Provide the (X, Y) coordinate of the cell's center where the given text is located.  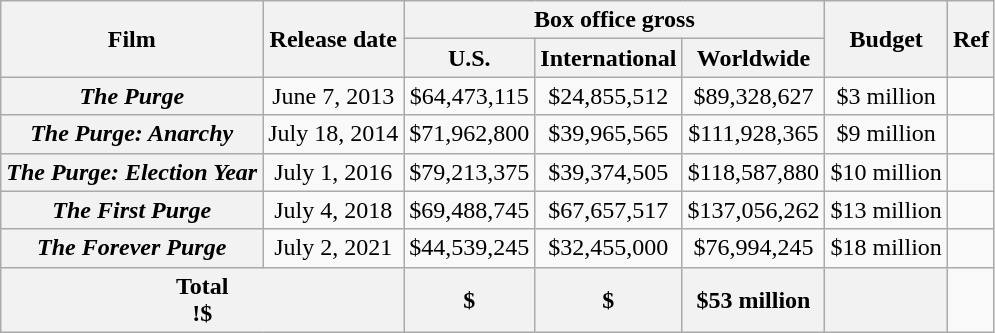
July 1, 2016 (334, 172)
$32,455,000 (608, 248)
$71,962,800 (470, 134)
$137,056,262 (754, 210)
Release date (334, 39)
$89,328,627 (754, 96)
The Forever Purge (132, 248)
$9 million (886, 134)
$69,488,745 (470, 210)
$39,374,505 (608, 172)
$67,657,517 (608, 210)
$44,539,245 (470, 248)
$13 million (886, 210)
$76,994,245 (754, 248)
Total!$ (202, 300)
July 18, 2014 (334, 134)
July 4, 2018 (334, 210)
$53 million (754, 300)
$10 million (886, 172)
Box office gross (614, 20)
$111,928,365 (754, 134)
The First Purge (132, 210)
$24,855,512 (608, 96)
$39,965,565 (608, 134)
The Purge (132, 96)
Ref (970, 39)
Budget (886, 39)
The Purge: Anarchy (132, 134)
$64,473,115 (470, 96)
Film (132, 39)
$18 million (886, 248)
$3 million (886, 96)
July 2, 2021 (334, 248)
International (608, 58)
Worldwide (754, 58)
The Purge: Election Year (132, 172)
$79,213,375 (470, 172)
U.S. (470, 58)
$118,587,880 (754, 172)
June 7, 2013 (334, 96)
